Search for the cell housing the specified text and yield its (X, Y) center coordinate. 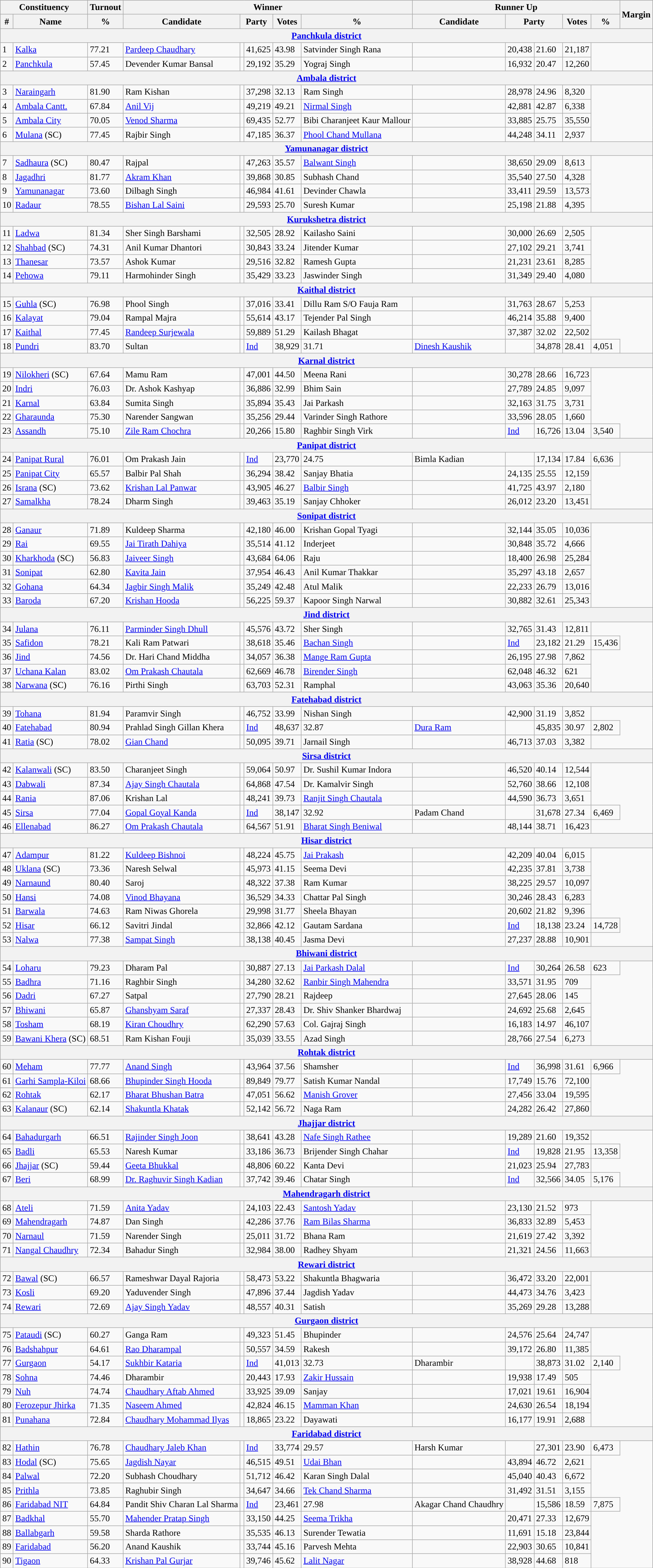
64,868 (258, 784)
21,231 (520, 262)
41,013 (287, 1363)
33,774 (287, 1448)
12,159 (577, 473)
34,057 (258, 657)
2,140 (605, 1363)
68 (7, 1208)
9 (7, 191)
38,873 (548, 1363)
30,887 (258, 968)
Sumita Singh (182, 403)
47,263 (258, 163)
26.58 (577, 968)
53 (7, 939)
28,978 (520, 92)
34.05 (577, 1180)
52,760 (520, 784)
Kuldeep Sharma (182, 530)
12,108 (577, 784)
23.61 (548, 262)
46,214 (520, 318)
28.05 (548, 417)
2,621 (577, 1462)
51.29 (287, 332)
15 (7, 304)
78.02 (106, 742)
54 (7, 968)
66.57 (106, 1278)
31.95 (548, 982)
84 (7, 1476)
37.03 (548, 742)
51 (7, 911)
Subhash Chand (357, 177)
# (7, 22)
45.16 (287, 1547)
Kali Ram Patwari (182, 643)
Ambala district (326, 78)
43,684 (258, 558)
13 (7, 262)
Naraingarh (50, 92)
Jitender Kumar (357, 247)
Jagdish Nayar (182, 1462)
64.61 (106, 1349)
13,358 (605, 1151)
64.06 (287, 558)
42,286 (258, 1222)
Jasma Devi (357, 939)
Anand Singh (182, 1066)
21 (7, 403)
11 (7, 233)
44.68 (548, 1561)
23,461 (287, 1504)
1 (7, 50)
Seema Trikha (357, 1518)
Rajdeep (357, 996)
6,283 (577, 897)
Panipat district (326, 445)
Ambala City (50, 120)
27,102 (520, 247)
32,505 (258, 233)
Israna (SC) (50, 488)
30,848 (520, 544)
19,938 (520, 1377)
9,396 (577, 911)
45.75 (287, 854)
36,886 (258, 388)
24.75 (357, 459)
Sharda Rathore (182, 1533)
29.21 (548, 247)
Safidon (50, 643)
56.83 (106, 558)
46.13 (287, 1533)
20,471 (520, 1518)
65 (7, 1151)
15.18 (548, 1533)
72.69 (106, 1306)
Rameshwar Dayal Rajoria (182, 1278)
Palwal (50, 1476)
26.42 (548, 1109)
46,752 (258, 714)
2,180 (577, 488)
2,688 (577, 1420)
Bawal (SC) (50, 1278)
Jagadhri (50, 177)
16,423 (577, 826)
11,691 (520, 1533)
Jai Tirath Dahiya (182, 544)
74 (7, 1306)
27,645 (520, 996)
35,894 (258, 403)
44,248 (520, 134)
40 (7, 728)
25.55 (548, 473)
Kailasho Saini (357, 233)
24.56 (548, 1250)
4,666 (577, 544)
46,107 (577, 1024)
43,964 (258, 1066)
2,657 (577, 572)
Bawani Khera (SC) (50, 1038)
21.95 (577, 1151)
38 (7, 685)
44 (7, 798)
28.41 (577, 346)
43.98 (287, 50)
Indri (50, 388)
45,040 (520, 1476)
22,001 (577, 1278)
Pehowa (50, 276)
Anil Kumar Dhantori (182, 247)
40.43 (548, 1476)
35,039 (258, 1038)
Hisar (50, 925)
Jind (50, 657)
61 (7, 1081)
75.30 (106, 417)
22.43 (287, 1208)
80 (7, 1405)
27.34 (577, 812)
709 (577, 982)
33.04 (548, 1095)
32.73 (357, 1363)
48,637 (287, 728)
Atul Malik (357, 586)
90 (7, 1561)
Bhana Ram (357, 1236)
21.82 (548, 911)
32.87 (357, 728)
Chatar Singh (357, 1180)
13,573 (577, 191)
37,387 (520, 332)
Yamunanagar (50, 191)
Adampur (50, 854)
42,180 (258, 530)
87.34 (106, 784)
818 (577, 1561)
26.54 (548, 1405)
24 (7, 459)
12,811 (577, 629)
33,150 (258, 1518)
56 (7, 996)
3,738 (577, 869)
25.70 (287, 205)
46,520 (520, 770)
Hisar district (326, 840)
Anil Vij (182, 106)
Gharaunda (50, 417)
Brijender Singh Chahar (357, 1151)
Dharm Singh (182, 502)
30,000 (520, 233)
51,712 (258, 1476)
37.44 (287, 1292)
39 (7, 714)
59.58 (106, 1533)
33,925 (258, 1391)
73.85 (106, 1490)
Hodal (SC) (50, 1462)
20,266 (258, 431)
32.92 (357, 812)
Kaithal district (326, 290)
Pataudi (SC) (50, 1335)
1,660 (577, 417)
29.44 (287, 417)
Zile Ram Chochra (182, 431)
Kuldeep Bishnoi (182, 854)
Karnal (50, 403)
Suresh Kumar (357, 205)
53.22 (287, 1278)
26.98 (548, 558)
81.94 (106, 714)
Chaudhary Aftab Ahmed (182, 1391)
87.06 (106, 798)
47,001 (258, 374)
Sheela Bhayan (357, 911)
Panipat City (50, 473)
46.00 (287, 530)
73.60 (106, 191)
27.33 (548, 1518)
67 (7, 1180)
24,103 (258, 1208)
Sher Singh Barshami (182, 233)
63 (7, 1109)
27.42 (548, 1236)
Assandh (50, 431)
38,147 (287, 812)
Jhajjar district (326, 1123)
35 (7, 643)
48 (7, 869)
42.87 (548, 106)
60.22 (287, 1165)
5,453 (577, 1222)
Baroda (50, 600)
Gohana (50, 586)
Tejender Pal Singh (357, 318)
33,885 (520, 120)
Ratia (SC) (50, 742)
Kanta Devi (357, 1165)
59.44 (106, 1165)
Bachan Singh (357, 643)
6,672 (577, 1476)
58,473 (258, 1278)
31.77 (287, 911)
12 (7, 247)
35.05 (548, 530)
27,337 (258, 1010)
Surender Tewatia (357, 1533)
35.36 (548, 685)
Jai Prakash (357, 854)
Panchkula district (326, 36)
38.66 (548, 784)
52.77 (287, 120)
42.48 (287, 586)
Sanjay (357, 1391)
Raghbir Singh (182, 982)
38,618 (258, 643)
58 (7, 1024)
48,144 (520, 826)
72.20 (106, 1476)
78 (7, 1377)
Samalkha (50, 502)
30,246 (520, 897)
Nirmal Singh (357, 106)
39.73 (287, 798)
35.29 (287, 64)
Ganga Ram (182, 1335)
16 (7, 318)
Shahbad (SC) (50, 247)
4,051 (605, 346)
36,998 (548, 1066)
Yaduvender Singh (182, 1292)
36,833 (520, 1222)
Zakir Hussain (357, 1377)
3,651 (577, 798)
Raju (357, 558)
43.18 (548, 572)
Venod Sharma (182, 120)
25.64 (548, 1335)
23.20 (548, 502)
Balbir Singh (357, 488)
20,438 (520, 50)
77.77 (106, 1066)
50.97 (287, 770)
72 (7, 1278)
35,540 (520, 177)
Dura Ram (459, 728)
34,280 (258, 982)
38.71 (548, 826)
Pandit Shiv Charan Lal Sharma (182, 1504)
Rai (50, 544)
6,473 (605, 1448)
9,097 (577, 388)
80.40 (106, 883)
Birender Singh (357, 671)
62.80 (106, 572)
10,841 (577, 1547)
34,878 (548, 346)
Nuh (50, 1391)
73.36 (106, 869)
42,824 (258, 1405)
Bhim Sain (357, 388)
29.40 (548, 276)
Chaudhary Jaleb Khan (182, 1448)
Savitri Jindal (182, 925)
23,844 (577, 1533)
17.93 (287, 1377)
Gurgaon district (326, 1321)
Yamunanagar district (326, 148)
24.96 (548, 92)
Garhi Sampla-Kiloi (50, 1081)
Harsh Kumar (459, 1448)
10,901 (577, 939)
14 (7, 276)
Gopal Goyal Kanda (182, 812)
6,273 (577, 1038)
24,135 (520, 473)
56.20 (106, 1547)
69 (7, 1222)
63,703 (258, 685)
Dadri (50, 996)
5,253 (577, 304)
62,290 (258, 1024)
14.97 (548, 1024)
46 (7, 826)
Bharat Singh Beniwal (357, 826)
29 (7, 544)
49 (7, 883)
Jhajjar (SC) (50, 1165)
Dabwali (50, 784)
Bishan Lal Saini (182, 205)
Ladwa (50, 233)
30,278 (520, 374)
973 (577, 1208)
621 (577, 671)
Dan Singh (182, 1222)
32,566 (548, 1180)
27.13 (287, 968)
Rampal Majra (182, 318)
33.41 (287, 304)
28.06 (548, 996)
Gian Chand (182, 742)
62 (7, 1095)
67.27 (106, 996)
Rao Dharampal (182, 1349)
43,905 (258, 488)
Rohtak (50, 1095)
Rajbir Singh (182, 134)
76 (7, 1349)
79.11 (106, 276)
Mamu Ram (182, 374)
43 (7, 784)
32.99 (287, 388)
Paramvir Singh (182, 714)
83.02 (106, 671)
Uklana (SC) (50, 869)
17,021 (520, 1391)
33,596 (520, 417)
42,235 (520, 869)
54.17 (106, 1363)
Kalanaur (SC) (50, 1109)
42,209 (520, 854)
11,385 (577, 1349)
33 (7, 600)
4,328 (577, 177)
Rania (50, 798)
18.59 (577, 1504)
45.62 (287, 1561)
4 (7, 106)
34.59 (287, 1349)
69,435 (258, 120)
Harmohinder Singh (182, 276)
39,172 (520, 1349)
48,322 (258, 883)
38,138 (258, 939)
21,619 (520, 1236)
38,641 (258, 1137)
8,320 (577, 92)
Bhiwani (50, 1010)
31,763 (520, 304)
72.84 (106, 1420)
Devender Kumar Bansal (182, 64)
25,284 (577, 558)
82 (7, 1448)
Seema Devi (357, 869)
25.68 (548, 1010)
77 (7, 1363)
Kailash Bhagat (357, 332)
3,540 (605, 431)
3,392 (577, 1236)
31.61 (577, 1066)
Krishan Pal Gurjar (182, 1561)
Balwant Singh (357, 163)
36.38 (287, 657)
20 (7, 388)
28 (7, 530)
13.04 (577, 431)
Hathin (50, 1448)
Winner (268, 7)
Rakesh (357, 1349)
Rewari district (326, 1264)
71 (7, 1250)
39,868 (258, 177)
33.23 (287, 276)
28,766 (520, 1038)
Sanjay Bhatia (357, 473)
64.84 (106, 1504)
28.66 (548, 374)
76.01 (106, 459)
Kurukshetra district (326, 219)
Col. Gajraj Singh (357, 1024)
19,595 (577, 1095)
46.42 (287, 1476)
55.70 (106, 1518)
Pirthi Singh (182, 685)
Ram Niwas Ghorela (182, 911)
21.29 (577, 643)
Turnout (106, 7)
74.63 (106, 911)
Mange Ram Gupta (357, 657)
Bhupinder (357, 1335)
Sonipat (50, 572)
Lalit Nagar (357, 1561)
Yograj Singh (357, 64)
73.62 (106, 488)
39.46 (287, 1180)
65.87 (106, 1010)
43.17 (287, 318)
43.28 (287, 1137)
24,282 (520, 1109)
Kaithal (50, 332)
Nishan Singh (357, 714)
19.61 (548, 1391)
Badli (50, 1151)
36.37 (287, 134)
Karan Singh Dalal (357, 1476)
28.88 (548, 939)
Ram Kishan (182, 92)
Dinesh Kaushik (459, 346)
31.72 (287, 1236)
71.89 (106, 530)
44,473 (520, 1292)
Jai Parkash Dalal (357, 968)
35.72 (548, 544)
Vinod Bhayana (182, 897)
Kiran Choudhry (182, 1024)
Ambala Cantt. (50, 106)
32.82 (287, 262)
76.78 (106, 1448)
Sher Singh (357, 629)
81.34 (106, 233)
Sohna (50, 1377)
15.76 (548, 1081)
27.54 (548, 1038)
15,436 (605, 643)
Jagdish Yadav (357, 1292)
623 (605, 968)
25,011 (258, 1236)
36,294 (258, 473)
33,186 (258, 1151)
26,012 (520, 502)
Tigaon (50, 1561)
Hansi (50, 897)
Faridabad (50, 1547)
Constituency (44, 7)
34.76 (548, 1292)
83 (7, 1462)
76.03 (106, 388)
66 (7, 1165)
Ballabgarh (50, 1533)
78.21 (106, 643)
39,463 (258, 502)
Naseem Ahmed (182, 1405)
Radaur (50, 205)
86.27 (106, 826)
145 (577, 996)
46.78 (287, 671)
21,023 (520, 1165)
46.43 (287, 572)
36,529 (258, 897)
Badshahpur (50, 1349)
3,741 (577, 247)
10,036 (577, 530)
Nilokheri (SC) (50, 374)
17 (7, 332)
49,323 (258, 1335)
34 (7, 629)
Varinder Singh Rathore (357, 417)
32,765 (520, 629)
41 (7, 742)
71.35 (106, 1405)
21,321 (520, 1250)
18,194 (577, 1405)
Dilbagh Singh (182, 191)
33.55 (287, 1038)
6,015 (577, 854)
Rajinder Singh Joon (182, 1137)
Jind district (326, 614)
15.80 (287, 431)
43,894 (520, 1462)
7 (7, 163)
37,742 (258, 1180)
85 (7, 1490)
33.99 (287, 714)
2,645 (577, 1010)
24.85 (548, 388)
27 (7, 502)
3,155 (577, 1490)
74.87 (106, 1222)
45 (7, 812)
Mamman Khan (357, 1405)
16,723 (577, 374)
Akagar Chand Chaudhry (459, 1504)
38,929 (287, 346)
Santosh Yadav (357, 1208)
505 (577, 1377)
31.02 (577, 1363)
76.16 (106, 685)
47,896 (258, 1292)
33.24 (287, 247)
60.27 (106, 1335)
16,904 (577, 1391)
18,138 (548, 925)
Thanesar (50, 262)
Padam Chand (459, 812)
29,192 (258, 64)
41.15 (287, 869)
Devinder Chawla (357, 191)
29,516 (258, 262)
Satish (357, 1306)
21.88 (548, 205)
Karnal district (326, 360)
70.05 (106, 120)
38,225 (520, 883)
27,783 (577, 1165)
13,451 (577, 502)
39.09 (287, 1391)
26 (7, 488)
35,269 (520, 1306)
79.23 (106, 968)
37.81 (548, 869)
46.32 (548, 671)
Badhra (50, 982)
Tohana (50, 714)
18,400 (520, 558)
Loharu (50, 968)
22,903 (520, 1547)
30,843 (258, 247)
27,860 (577, 1109)
28.67 (548, 304)
Tosham (50, 1024)
55,614 (258, 318)
27,301 (548, 1448)
49.21 (287, 106)
24,630 (520, 1405)
Narwana (SC) (50, 685)
Ranbir Singh Mahendra (357, 982)
18,865 (258, 1420)
Kapoor Singh Narwal (357, 600)
35.88 (548, 318)
81.22 (106, 854)
27.50 (548, 177)
27,790 (258, 996)
32,866 (258, 925)
52 (7, 925)
Ellenabad (50, 826)
23,130 (520, 1208)
31.71 (357, 346)
Raghubir Singh (182, 1490)
48,557 (258, 1306)
Meena Rani (357, 374)
21.52 (548, 1208)
35,249 (258, 586)
6 (7, 134)
Naresh Selwal (182, 869)
81.77 (106, 177)
83.50 (106, 770)
35,429 (258, 276)
38,650 (520, 163)
Ateli (50, 1208)
73 (7, 1292)
Dillu Ram S/O Fauja Ram (357, 304)
3,731 (577, 403)
Chaudhary Mohammad Ilyas (182, 1420)
14,728 (605, 925)
Ajay Singh Chautala (182, 784)
Pundri (50, 346)
Narnaul (50, 1236)
Chattar Pal Singh (357, 897)
66.51 (106, 1137)
20.47 (548, 64)
Mulana (SC) (50, 134)
68.66 (106, 1081)
Ferozepur Jhirka (50, 1405)
62.14 (106, 1109)
Ranjit Singh Chautala (357, 798)
59,064 (258, 770)
19.91 (548, 1420)
3 (7, 92)
19,289 (520, 1137)
55 (7, 982)
Dr. Kamalvir Singh (357, 784)
Krishan Hooda (182, 600)
Nafe Singh Rathee (357, 1137)
Panipat Rural (50, 459)
30,882 (520, 600)
75.10 (106, 431)
10 (7, 205)
78.55 (106, 205)
Sanjay Chhoker (357, 502)
Narender Singh (182, 1236)
Sirsa (50, 812)
Subhash Choudhary (182, 1476)
37,954 (258, 572)
22 (7, 417)
41,625 (258, 50)
Guhla (SC) (50, 304)
6,338 (577, 106)
5,176 (605, 1180)
37.38 (287, 883)
46.72 (548, 1462)
Ram Kishan Fouji (182, 1038)
Sampat Singh (182, 939)
35.43 (287, 403)
3,423 (577, 1292)
13,016 (577, 586)
Julana (50, 629)
43.72 (287, 629)
48,241 (258, 798)
Fatehabad (50, 728)
33.20 (548, 1278)
Ram Bilas Sharma (357, 1222)
76.11 (106, 629)
27,456 (520, 1095)
Raghbir Singh Virk (357, 431)
Pardeep Chaudhary (182, 50)
68.99 (106, 1180)
25.94 (548, 1165)
31,349 (520, 276)
64,567 (258, 826)
32,163 (520, 403)
Krishan Lal Panwar (182, 488)
Parminder Singh Dhull (182, 629)
31,678 (548, 812)
25,343 (577, 600)
2 (7, 64)
23,182 (548, 643)
49.51 (287, 1462)
27,789 (520, 388)
44.50 (287, 374)
Kalka (50, 50)
44.25 (287, 1518)
25,198 (520, 205)
Azad Singh (357, 1038)
Anita Yadav (182, 1208)
89 (7, 1547)
Sonipat district (326, 516)
Bhiwani district (326, 954)
5 (7, 120)
10,097 (577, 883)
Satpal (182, 996)
68.51 (106, 1038)
Fatehabad district (326, 699)
Charanjeet Singh (182, 770)
Mahender Pratap Singh (182, 1518)
46.27 (287, 488)
40.04 (548, 854)
23.90 (577, 1448)
77.38 (106, 939)
Dr. Sushil Kumar Indora (357, 770)
Meham (50, 1066)
38.42 (287, 473)
52.31 (287, 685)
18 (7, 346)
76.98 (106, 304)
46.15 (287, 1405)
Udai Bhan (357, 1462)
Satvinder Singh Rana (357, 50)
Ramphal (357, 685)
Nalwa (50, 939)
Rewari (50, 1306)
22,233 (520, 586)
Shakuntla Khatak (182, 1109)
45,835 (548, 728)
7,875 (605, 1504)
20,443 (258, 1377)
37,016 (258, 304)
13,288 (577, 1306)
59 (7, 1038)
80.94 (106, 728)
89,849 (258, 1081)
8,613 (577, 163)
Bimla Kadian (459, 459)
Kavita Jain (182, 572)
Ramesh Gupta (357, 262)
16,183 (520, 1024)
19 (7, 374)
30 (7, 558)
62.17 (106, 1095)
57.45 (106, 64)
77.21 (106, 50)
56.62 (287, 1095)
31 (7, 572)
64 (7, 1137)
29.59 (548, 191)
Sultan (182, 346)
38.00 (287, 1250)
34,647 (258, 1490)
Kharkhoda (SC) (50, 558)
21,187 (577, 50)
45,973 (258, 869)
Jaswinder Singh (357, 276)
17.49 (548, 1377)
Ghanshyam Saraf (182, 1010)
74.46 (106, 1377)
Jagbir Singh Malik (182, 586)
23,770 (287, 459)
7,862 (577, 657)
35.57 (287, 163)
59.37 (287, 600)
Rajpal (182, 163)
2,937 (577, 134)
Kalayat (50, 318)
35,514 (258, 544)
Naga Ram (357, 1109)
34.66 (287, 1490)
16,932 (520, 64)
3,852 (577, 714)
Om Prakash Jain (182, 459)
Gautam Sardana (357, 925)
Tek Chand Sharma (357, 1490)
Uchana Kalan (50, 671)
Shakuntla Bhagwaria (357, 1278)
Bharat Bhushan Batra (182, 1095)
36 (7, 657)
Sirsa district (326, 756)
12,544 (577, 770)
20,640 (577, 685)
70 (7, 1236)
12,260 (577, 64)
19,352 (577, 1137)
Dr. Hari Chand Middha (182, 657)
15,586 (548, 1504)
72,100 (577, 1081)
Krishan Gopal Tyagi (357, 530)
20,602 (520, 911)
41,725 (520, 488)
40.14 (548, 770)
57.63 (287, 1024)
57 (7, 1010)
30,264 (548, 968)
31,492 (520, 1490)
24,692 (520, 1010)
43,063 (520, 685)
56,225 (258, 600)
47 (7, 854)
32,984 (258, 1250)
52,142 (258, 1109)
88 (7, 1533)
67.64 (106, 374)
Prahlad Singh Gillan Khera (182, 728)
29,998 (258, 911)
33,411 (520, 191)
79 (7, 1391)
Manish Grover (357, 1095)
Rohtak district (326, 1052)
37.76 (287, 1222)
47,185 (258, 134)
Name (50, 22)
32.89 (548, 1222)
48,806 (258, 1165)
74.31 (106, 247)
42,881 (520, 106)
35,535 (258, 1533)
56.72 (287, 1109)
25 (7, 473)
Dharam Pal (182, 968)
Anand Kaushik (182, 1547)
46,984 (258, 191)
47,051 (258, 1095)
86 (7, 1504)
71.16 (106, 982)
34.11 (548, 134)
Jarnail Singh (357, 742)
Phool Singh (182, 304)
31.43 (548, 629)
16,177 (520, 1420)
11,663 (577, 1250)
42.12 (287, 925)
Radhey Shyam (357, 1250)
67.84 (106, 106)
Anil Kumar Thakkar (357, 572)
64.34 (106, 586)
62,669 (258, 671)
8,285 (577, 262)
69.55 (106, 544)
Gurgaon (50, 1363)
Prithla (50, 1490)
Jai Parkash (357, 403)
Ganaur (50, 530)
30.97 (577, 728)
29,593 (258, 205)
77.04 (106, 812)
23 (7, 431)
24,576 (520, 1335)
32.62 (287, 982)
Kalanwali (SC) (50, 770)
Sadhaura (SC) (50, 163)
Sukhbir Kataria (182, 1363)
33,571 (520, 982)
68.19 (106, 1024)
50,095 (258, 742)
Akram Khan (182, 177)
Ram Kumar (357, 883)
Ajay Singh Yadav (182, 1306)
59,889 (258, 332)
Faridabad NIT (50, 1504)
Randeep Surjewala (182, 332)
43.97 (548, 488)
75 (7, 1335)
Panchkula (50, 64)
28.92 (287, 233)
36,472 (520, 1278)
69.20 (106, 1292)
Narender Sangwan (182, 417)
32.13 (287, 92)
32 (7, 586)
Satish Kumar Nandal (357, 1081)
42,900 (520, 714)
29.09 (548, 163)
32.02 (548, 332)
40.45 (287, 939)
31.51 (548, 1490)
30.85 (287, 177)
30.65 (548, 1547)
Ram Singh (357, 92)
17,749 (520, 1081)
Dr. Shiv Shanker Bhardwaj (357, 1010)
Jaiveer Singh (182, 558)
Kosli (50, 1292)
4,395 (577, 205)
46,515 (258, 1462)
Phool Chand Mullana (357, 134)
25.75 (548, 120)
22,502 (577, 332)
35.19 (287, 502)
17.84 (577, 459)
39,746 (258, 1561)
49,219 (258, 106)
73.57 (106, 262)
74.74 (106, 1391)
23.24 (577, 925)
60 (7, 1066)
Mahendragarh (50, 1222)
39.71 (287, 742)
81 (7, 1420)
Parvesh Mehta (357, 1547)
33,744 (258, 1547)
48,224 (258, 854)
Bibi Charanjeet Kaur Mallour (357, 120)
Nangal Chaudhry (50, 1250)
78.24 (106, 502)
6,966 (605, 1066)
27,237 (520, 939)
74.56 (106, 657)
51.91 (287, 826)
Krishan Lal (182, 798)
74.08 (106, 897)
65.53 (106, 1151)
Mahendragarh district (326, 1194)
81.90 (106, 92)
6,636 (605, 459)
62,048 (520, 671)
38,928 (520, 1561)
Bahadur Singh (182, 1250)
26.80 (548, 1349)
Beri (50, 1180)
Ashok Kumar (182, 262)
4,080 (577, 276)
42 (7, 770)
Faridabad district (326, 1434)
Dr. Ashok Kashyap (182, 388)
35,256 (258, 417)
37.56 (287, 1066)
Bahadurgarh (50, 1137)
47.54 (287, 784)
75.65 (106, 1462)
34.33 (287, 897)
Barwala (50, 911)
3,382 (577, 742)
Inderjeet (357, 544)
45,576 (258, 629)
41.61 (287, 191)
16,726 (548, 431)
32.61 (548, 600)
35.46 (287, 643)
Badkhal (50, 1518)
Narnaund (50, 883)
63.84 (106, 403)
Dayawati (357, 1420)
31.75 (548, 403)
Saroj (182, 883)
41.12 (287, 544)
50,557 (258, 1349)
37,298 (258, 92)
Margin (636, 14)
Bhupinder Singh Hooda (182, 1081)
Shamsher (357, 1066)
46,713 (520, 742)
87 (7, 1518)
29.28 (548, 1306)
32,144 (520, 530)
28.21 (287, 996)
Balbir Pal Shah (182, 473)
Punahana (50, 1420)
66.12 (106, 925)
83.70 (106, 346)
12,679 (577, 1518)
50 (7, 897)
9,400 (577, 318)
67.20 (106, 600)
35,550 (577, 120)
79.77 (287, 1081)
Runner Up (516, 7)
24,747 (577, 1335)
Naresh Kumar (182, 1151)
65.57 (106, 473)
17,134 (548, 459)
6,469 (605, 812)
80.47 (106, 163)
64.33 (106, 1561)
79.04 (106, 318)
26.79 (548, 586)
2,505 (577, 233)
26.69 (548, 233)
26,195 (520, 657)
51.45 (287, 1335)
8 (7, 177)
31.19 (548, 714)
35,297 (520, 572)
72.34 (106, 1250)
37 (7, 671)
44,590 (520, 798)
40.31 (287, 1306)
2,802 (605, 728)
19,828 (548, 1151)
23.22 (287, 1420)
Geeta Bhukkal (182, 1165)
Dr. Raghuvir Singh Kadian (182, 1180)
